Determine the [X, Y] coordinate at the center of the cell enclosing the given text.  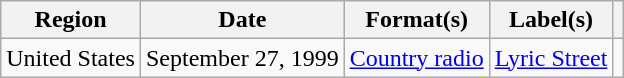
Date [242, 20]
Lyric Street [551, 58]
Country radio [416, 58]
Format(s) [416, 20]
Region [71, 20]
Label(s) [551, 20]
September 27, 1999 [242, 58]
United States [71, 58]
